Determine the [x, y] coordinate at the center of the cell enclosing the given text.  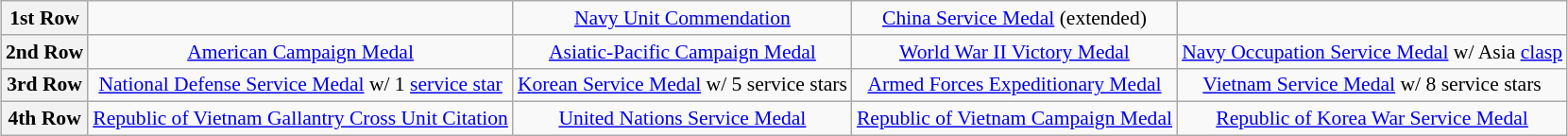
Republic of Vietnam Campaign Medal [1014, 119]
Republic of Korea War Service Medal [1372, 119]
Asiatic-Pacific Campaign Medal [682, 52]
Republic of Vietnam Gallantry Cross Unit Citation [300, 119]
World War II Victory Medal [1014, 52]
2nd Row [44, 52]
Armed Forces Expeditionary Medal [1014, 85]
Navy Occupation Service Medal w/ Asia clasp [1372, 52]
1st Row [44, 18]
3rd Row [44, 85]
National Defense Service Medal w/ 1 service star [300, 85]
American Campaign Medal [300, 52]
United Nations Service Medal [682, 119]
Navy Unit Commendation [682, 18]
4th Row [44, 119]
China Service Medal (extended) [1014, 18]
Vietnam Service Medal w/ 8 service stars [1372, 85]
Korean Service Medal w/ 5 service stars [682, 85]
